From the cell containing the given text, extract its center point as [X, Y] coordinate. 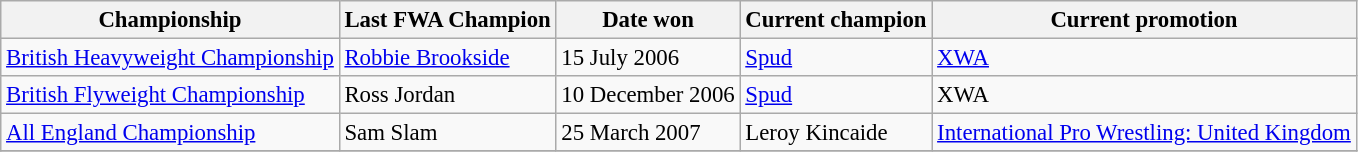
Ross Jordan [448, 95]
Current promotion [1144, 20]
15 July 2006 [648, 58]
Robbie Brookside [448, 58]
10 December 2006 [648, 95]
Leroy Kincaide [836, 133]
Date won [648, 20]
Sam Slam [448, 133]
All England Championship [170, 133]
British Flyweight Championship [170, 95]
Championship [170, 20]
Current champion [836, 20]
Last FWA Champion [448, 20]
25 March 2007 [648, 133]
International Pro Wrestling: United Kingdom [1144, 133]
British Heavyweight Championship [170, 58]
